Return the [x, y] coordinate for the center point of the cell that contains the specified text.  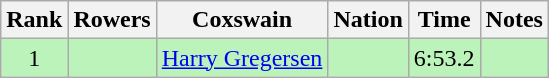
Nation [368, 20]
Time [444, 20]
Notes [514, 20]
6:53.2 [444, 58]
Rowers [112, 20]
Rank [34, 20]
1 [34, 58]
Coxswain [242, 20]
Harry Gregersen [242, 58]
